Extract the (x, y) coordinate from the center of the cell holding the provided text.  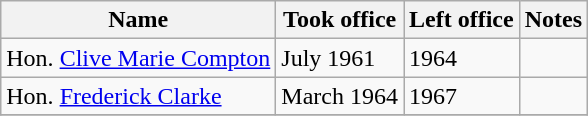
1964 (462, 58)
Notes (553, 20)
1967 (462, 96)
July 1961 (340, 58)
Name (138, 20)
Left office (462, 20)
Hon. Clive Marie Compton (138, 58)
March 1964 (340, 96)
Hon. Frederick Clarke (138, 96)
Took office (340, 20)
